Capture the cell that displays the provided text and extract its [X, Y] central coordinate. 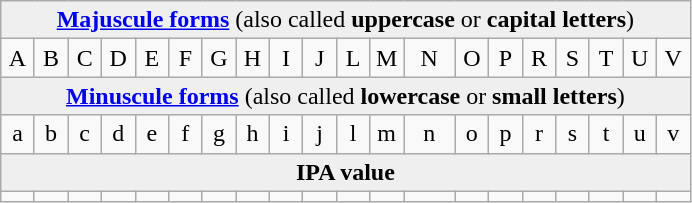
n [430, 134]
g [219, 134]
s [573, 134]
u [640, 134]
T [606, 58]
J [320, 58]
C [85, 58]
t [606, 134]
D [118, 58]
P [506, 58]
a [18, 134]
N [430, 58]
V [673, 58]
h [253, 134]
L [353, 58]
H [253, 58]
R [539, 58]
e [152, 134]
c [85, 134]
f [186, 134]
O [472, 58]
b [51, 134]
v [673, 134]
M [387, 58]
I [286, 58]
A [18, 58]
Minuscule forms (also called lowercase or small letters) [346, 96]
G [219, 58]
r [539, 134]
Majuscule forms (also called uppercase or capital letters) [346, 20]
i [286, 134]
U [640, 58]
F [186, 58]
p [506, 134]
j [320, 134]
l [353, 134]
IPA value [346, 172]
d [118, 134]
m [387, 134]
B [51, 58]
E [152, 58]
o [472, 134]
S [573, 58]
